Extract the (X, Y) coordinate from the center of the cell holding the provided text.  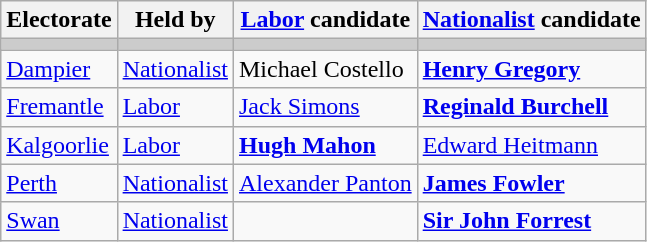
Michael Costello (325, 69)
Fremantle (59, 107)
Swan (59, 221)
Edward Heitmann (532, 145)
Labor candidate (325, 20)
Held by (175, 20)
Reginald Burchell (532, 107)
Jack Simons (325, 107)
James Fowler (532, 183)
Kalgoorlie (59, 145)
Dampier (59, 69)
Hugh Mahon (325, 145)
Henry Gregory (532, 69)
Nationalist candidate (532, 20)
Alexander Panton (325, 183)
Sir John Forrest (532, 221)
Electorate (59, 20)
Perth (59, 183)
